For the text-containing cell, return its midpoint in [x, y] coordinate format. 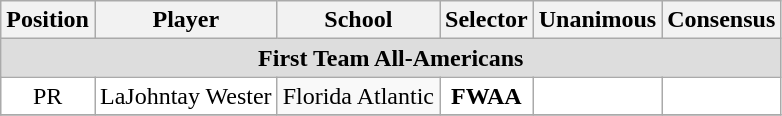
LaJohntay Wester [186, 96]
School [358, 20]
Position [48, 20]
Selector [487, 20]
Consensus [722, 20]
FWAA [487, 96]
Unanimous [597, 20]
PR [48, 96]
Florida Atlantic [358, 96]
Player [186, 20]
First Team All-Americans [391, 58]
